Find where the given text appears and provide that cell's center as [x, y] coordinate. 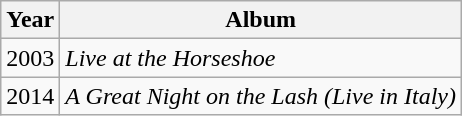
A Great Night on the Lash (Live in Italy) [261, 96]
2014 [30, 96]
Year [30, 20]
2003 [30, 58]
Album [261, 20]
Live at the Horseshoe [261, 58]
